Locate the cell with the specified text and output its (x, y) center coordinate. 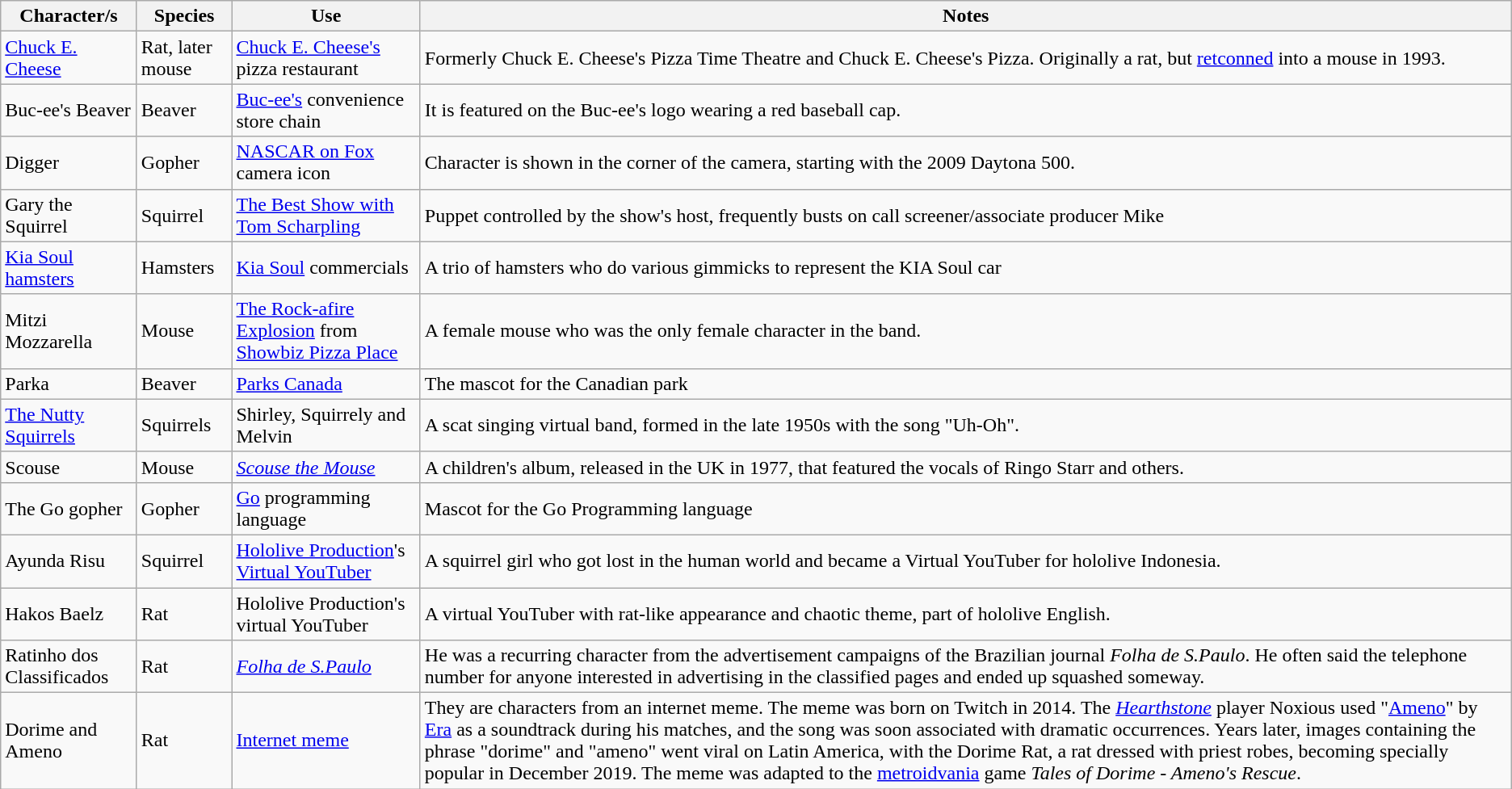
A scat singing virtual band, formed in the late 1950s with the song "Uh-Oh". (966, 425)
Hololive Production's Virtual YouTuber (326, 560)
The Best Show with Tom Scharpling (326, 215)
A female mouse who was the only female character in the band. (966, 331)
Species (184, 16)
Parka (69, 384)
Use (326, 16)
A children's album, released in the UK in 1977, that featured the vocals of Ringo Starr and others. (966, 467)
Scouse the Mouse (326, 467)
Scouse (69, 467)
A trio of hamsters who do various gimmicks to represent the KIA Soul car (966, 268)
Hololive Production's virtual YouTuber (326, 614)
Internet meme (326, 741)
Dorime and Ameno (69, 741)
Notes (966, 16)
It is featured on the Buc-ee's logo wearing a red baseball cap. (966, 110)
Folha de S.Paulo (326, 667)
The Go gopher (69, 509)
Formerly Chuck E. Cheese's Pizza Time Theatre and Chuck E. Cheese's Pizza. Originally a rat, but retconned into a mouse in 1993. (966, 58)
Chuck E. Cheese (69, 58)
NASCAR on Fox camera icon (326, 163)
Buc-ee's convenience store chain (326, 110)
Parks Canada (326, 384)
Buc-ee's Beaver (69, 110)
Go programming language (326, 509)
Shirley, Squirrely and Melvin (326, 425)
Ayunda Risu (69, 560)
The mascot for the Canadian park (966, 384)
A squirrel girl who got lost in the human world and became a Virtual YouTuber for hololive Indonesia. (966, 560)
Ratinho dos Classificados (69, 667)
Kia Soul commercials (326, 268)
Squirrels (184, 425)
The Rock-afire Explosion from Showbiz Pizza Place (326, 331)
Hakos Baelz (69, 614)
Puppet controlled by the show's host, frequently busts on call screener/associate producer Mike (966, 215)
Character is shown in the corner of the camera, starting with the 2009 Daytona 500. (966, 163)
Mitzi Mozzarella (69, 331)
Mascot for the Go Programming language (966, 509)
Hamsters (184, 268)
A virtual YouTuber with rat-like appearance and chaotic theme, part of hololive English. (966, 614)
Character/s (69, 16)
The Nutty Squirrels (69, 425)
Kia Soul hamsters (69, 268)
Chuck E. Cheese's pizza restaurant (326, 58)
Digger (69, 163)
Rat, later mouse (184, 58)
Gary the Squirrel (69, 215)
